Capture the cell that displays the provided text and extract its [X, Y] central coordinate. 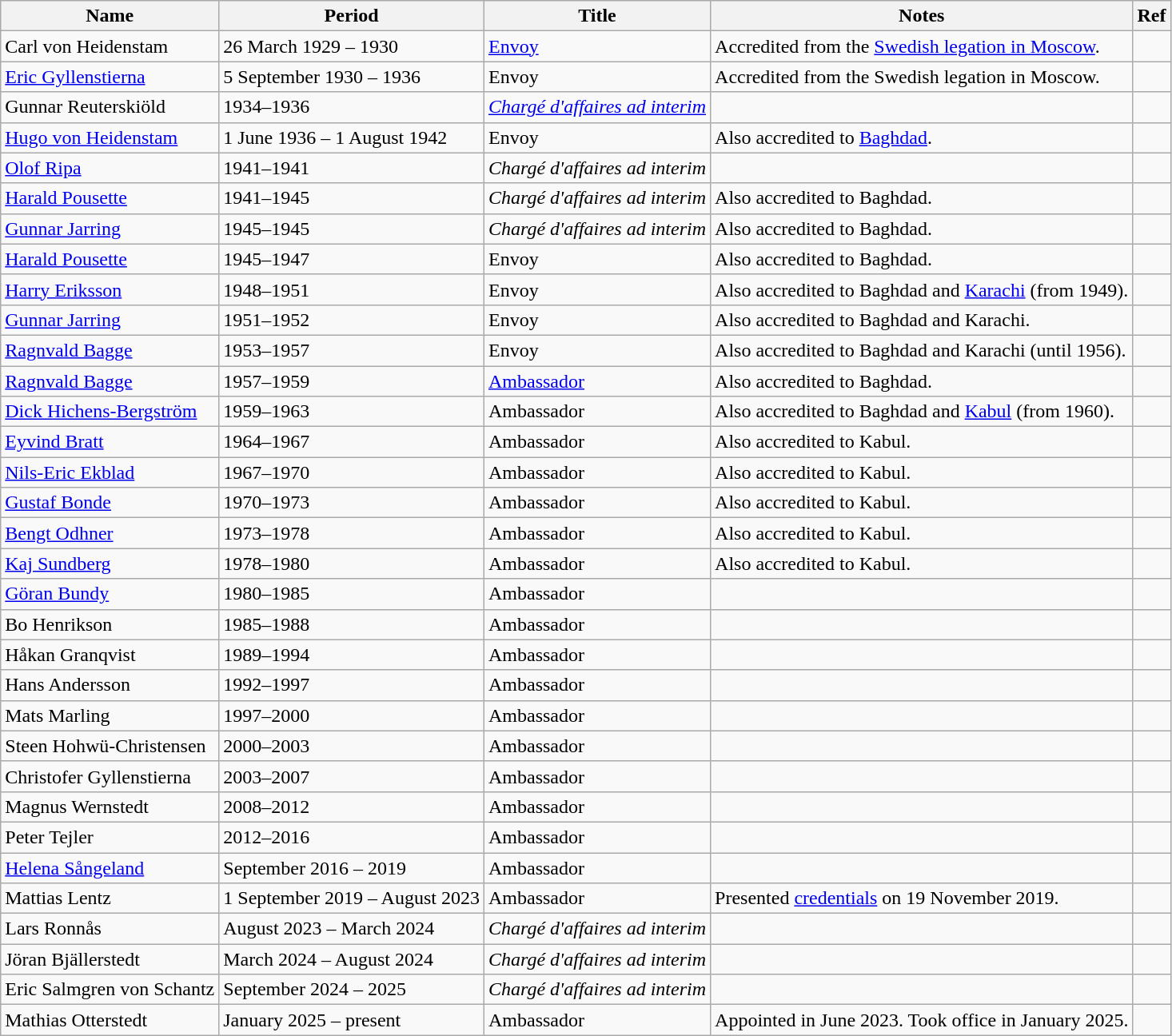
26 March 1929 – 1930 [352, 46]
Period [352, 16]
1997–2000 [352, 715]
Harry Eriksson [110, 289]
Mathias Otterstedt [110, 1020]
Eric Gyllenstierna [110, 77]
Hans Andersson [110, 685]
1953–1957 [352, 350]
Jöran Bjällerstedt [110, 959]
1941–1945 [352, 198]
September 2024 – 2025 [352, 990]
Bengt Odhner [110, 533]
1959–1963 [352, 412]
Mattias Lentz [110, 899]
Olof Ripa [110, 168]
Title [596, 16]
Helena Sångeland [110, 867]
1985–1988 [352, 624]
1980–1985 [352, 594]
1934–1936 [352, 107]
Steen Hohwü-Christensen [110, 746]
1989–1994 [352, 655]
Göran Bundy [110, 594]
1 September 2019 – August 2023 [352, 899]
1957–1959 [352, 381]
1951–1952 [352, 320]
January 2025 – present [352, 1020]
Nils-Eric Ekblad [110, 472]
Also accredited to Baghdad and Kabul (from 1960). [922, 412]
1967–1970 [352, 472]
Eyvind Bratt [110, 442]
Gustaf Bonde [110, 503]
August 2023 – March 2024 [352, 929]
Ref [1151, 16]
Name [110, 16]
Gunnar Reuterskiöld [110, 107]
Notes [922, 16]
September 2016 – 2019 [352, 867]
Lars Ronnås [110, 929]
1948–1951 [352, 289]
1992–1997 [352, 685]
2008–2012 [352, 807]
1964–1967 [352, 442]
Hugo von Heidenstam [110, 137]
Dick Hichens-Bergström [110, 412]
1973–1978 [352, 533]
1945–1947 [352, 259]
1970–1973 [352, 503]
1978–1980 [352, 564]
1941–1941 [352, 168]
March 2024 – August 2024 [352, 959]
2012–2016 [352, 837]
Also accredited to Baghdad and Karachi. [922, 320]
2003–2007 [352, 776]
Christofer Gyllenstierna [110, 776]
Also accredited to Baghdad and Karachi (until 1956). [922, 350]
Also accredited to Baghdad and Karachi (from 1949). [922, 289]
2000–2003 [352, 746]
1945–1945 [352, 229]
Kaj Sundberg [110, 564]
Håkan Granqvist [110, 655]
Peter Tejler [110, 837]
5 September 1930 – 1936 [352, 77]
1 June 1936 – 1 August 1942 [352, 137]
Mats Marling [110, 715]
Presented credentials on 19 November 2019. [922, 899]
Appointed in June 2023. Took office in January 2025. [922, 1020]
Magnus Wernstedt [110, 807]
Eric Salmgren von Schantz [110, 990]
Carl von Heidenstam [110, 46]
Bo Henrikson [110, 624]
